Locate the cell with the specified text and output its [x, y] center coordinate. 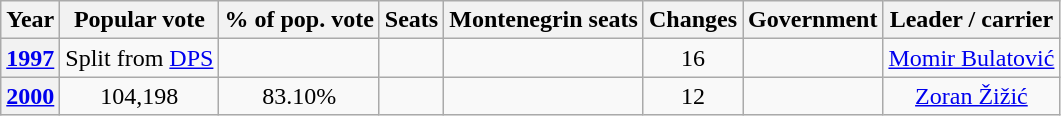
Leader / carrier [972, 20]
2000 [30, 96]
Government [813, 20]
Year [30, 20]
1997 [30, 58]
Seats [411, 20]
Montenegrin seats [544, 20]
12 [692, 96]
% of pop. vote [299, 20]
104,198 [140, 96]
Changes [692, 20]
16 [692, 58]
Split from DPS [140, 58]
83.10% [299, 96]
Zoran Žižić [972, 96]
Popular vote [140, 20]
Momir Bulatović [972, 58]
